Identify which cell holds the provided text, then report its [X, Y] central coordinate. 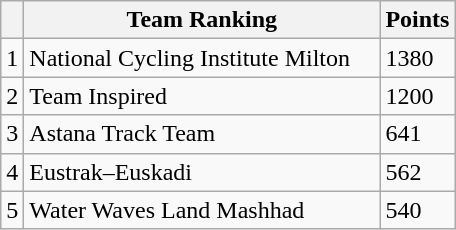
Points [418, 20]
562 [418, 172]
3 [12, 134]
National Cycling Institute Milton [202, 58]
1200 [418, 96]
4 [12, 172]
Astana Track Team [202, 134]
Team Inspired [202, 96]
1 [12, 58]
540 [418, 210]
2 [12, 96]
641 [418, 134]
Eustrak–Euskadi [202, 172]
5 [12, 210]
1380 [418, 58]
Water Waves Land Mashhad [202, 210]
Team Ranking [202, 20]
